Search for the cell housing the specified text and yield its (X, Y) center coordinate. 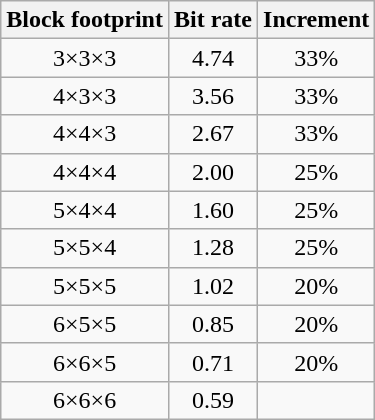
4×4×3 (85, 134)
1.28 (212, 248)
6×5×5 (85, 324)
3.56 (212, 96)
6×6×6 (85, 400)
Bit rate (212, 20)
4×4×4 (85, 172)
2.67 (212, 134)
5×5×4 (85, 248)
Increment (316, 20)
4×3×3 (85, 96)
Block footprint (85, 20)
0.85 (212, 324)
0.59 (212, 400)
5×5×5 (85, 286)
2.00 (212, 172)
3×3×3 (85, 58)
6×6×5 (85, 362)
0.71 (212, 362)
1.60 (212, 210)
1.02 (212, 286)
5×4×4 (85, 210)
4.74 (212, 58)
